Extract the (x, y) coordinate from the center of the cell holding the provided text.  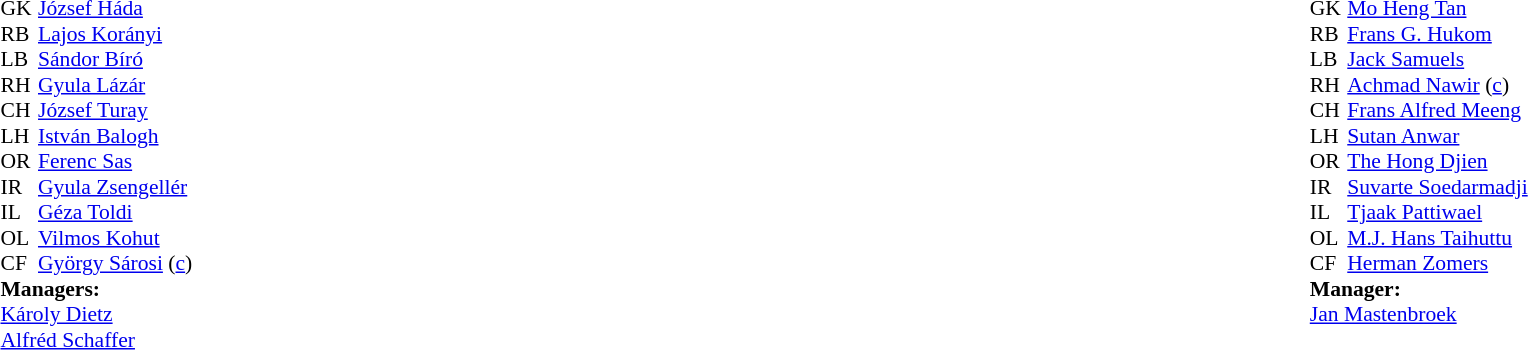
Achmad Nawir (c) (1437, 85)
Jan Mastenbroek (1419, 315)
Sándor Bíró (115, 59)
István Balogh (115, 136)
Suvarte Soedarmadji (1437, 187)
Vilmos Kohut (115, 238)
György Sárosi (c) (115, 263)
Managers: (96, 289)
Manager: (1419, 289)
Sutan Anwar (1437, 136)
Tjaak Pattiwael (1437, 213)
M.J. Hans Taihuttu (1437, 238)
Gyula Lázár (115, 85)
Gyula Zsengellér (115, 187)
Lajos Korányi (115, 34)
Ferenc Sas (115, 161)
Jack Samuels (1437, 59)
Frans Alfred Meeng (1437, 111)
József Turay (115, 111)
Herman Zomers (1437, 263)
Géza Toldi (115, 213)
Frans G. Hukom (1437, 34)
The Hong Djien (1437, 161)
